Extract the (x, y) coordinate from the center of the cell holding the provided text.  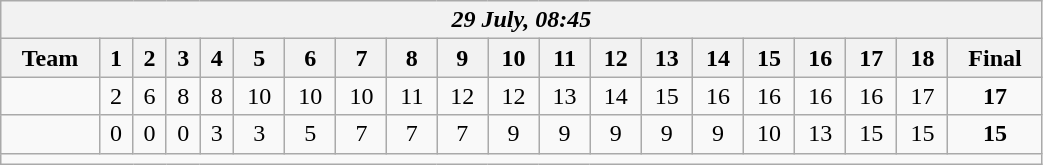
1 (116, 58)
Final (995, 58)
18 (922, 58)
29 July, 08:45 (522, 20)
Team (50, 58)
4 (217, 58)
